Detect which cell encompasses the target text, then output its [x, y] center coordinate. 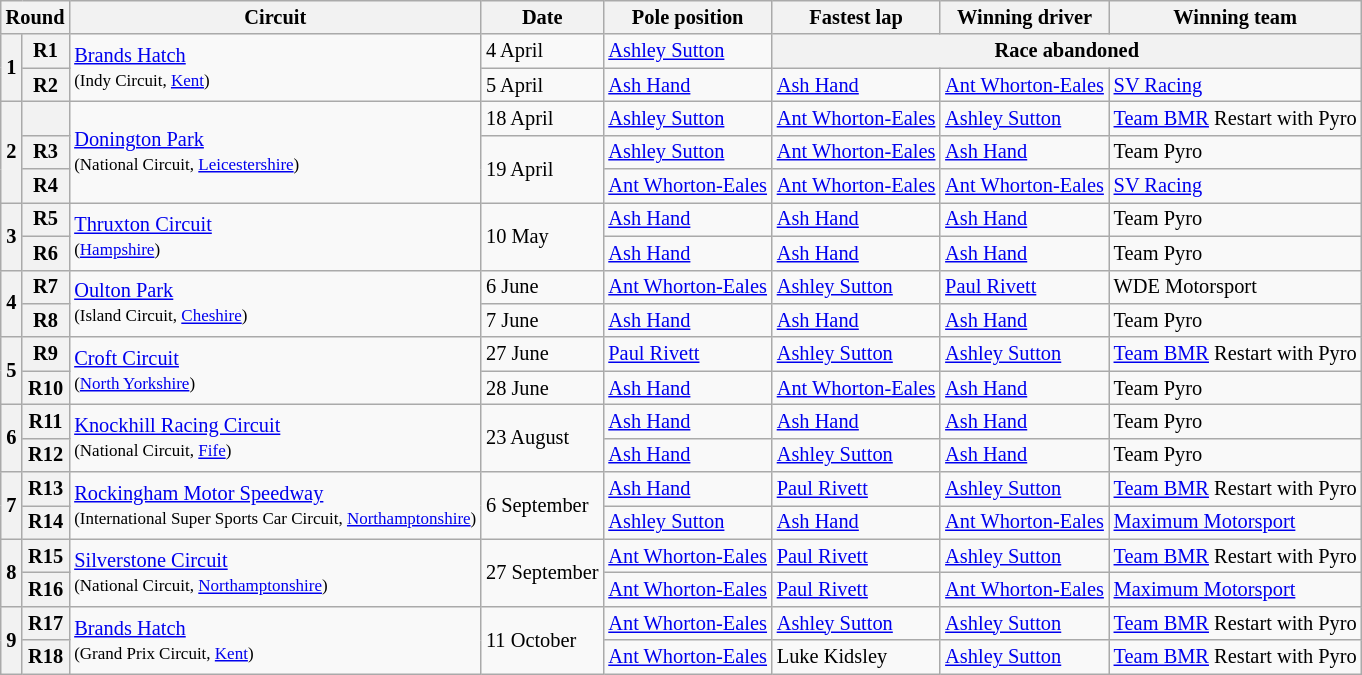
4 [12, 304]
6 June [542, 287]
Oulton Park(Island Circuit, Cheshire) [275, 304]
Race abandoned [1067, 51]
WDE Motorsport [1236, 287]
R6 [46, 253]
27 June [542, 354]
2 [12, 152]
27 September [542, 572]
7 [12, 506]
R1 [46, 51]
R13 [46, 489]
9 [12, 640]
R14 [46, 522]
11 October [542, 640]
Thruxton Circuit(Hampshire) [275, 236]
R4 [46, 186]
Knockhill Racing Circuit(National Circuit, Fife) [275, 438]
R12 [46, 455]
Rockingham Motor Speedway(International Super Sports Car Circuit, Northamptonshire) [275, 506]
R9 [46, 354]
28 June [542, 388]
R16 [46, 589]
Croft Circuit(North Yorkshire) [275, 370]
R7 [46, 287]
R17 [46, 623]
3 [12, 236]
Pole position [687, 17]
R3 [46, 152]
Winning team [1236, 17]
1 [12, 68]
Winning driver [1024, 17]
R5 [46, 219]
Date [542, 17]
Silverstone Circuit(National Circuit, Northamptonshire) [275, 572]
Brands Hatch(Grand Prix Circuit, Kent) [275, 640]
R2 [46, 85]
8 [12, 572]
6 [12, 438]
Donington Park(National Circuit, Leicestershire) [275, 152]
19 April [542, 168]
5 [12, 370]
5 April [542, 85]
R8 [46, 320]
18 April [542, 118]
Round [36, 17]
R15 [46, 556]
7 June [542, 320]
6 September [542, 506]
Luke Kidsley [856, 657]
R10 [46, 388]
Circuit [275, 17]
R18 [46, 657]
Brands Hatch(Indy Circuit, Kent) [275, 68]
23 August [542, 438]
10 May [542, 236]
Fastest lap [856, 17]
4 April [542, 51]
R11 [46, 421]
